Return [X, Y] of the center of cell containing provided text 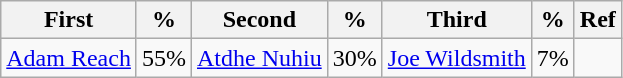
30% [354, 58]
55% [164, 58]
Adam Reach [69, 58]
Second [259, 20]
First [69, 20]
Third [456, 20]
7% [552, 58]
Joe Wildsmith [456, 58]
Atdhe Nuhiu [259, 58]
Ref [598, 20]
